For the text-containing cell, return its midpoint in [x, y] coordinate format. 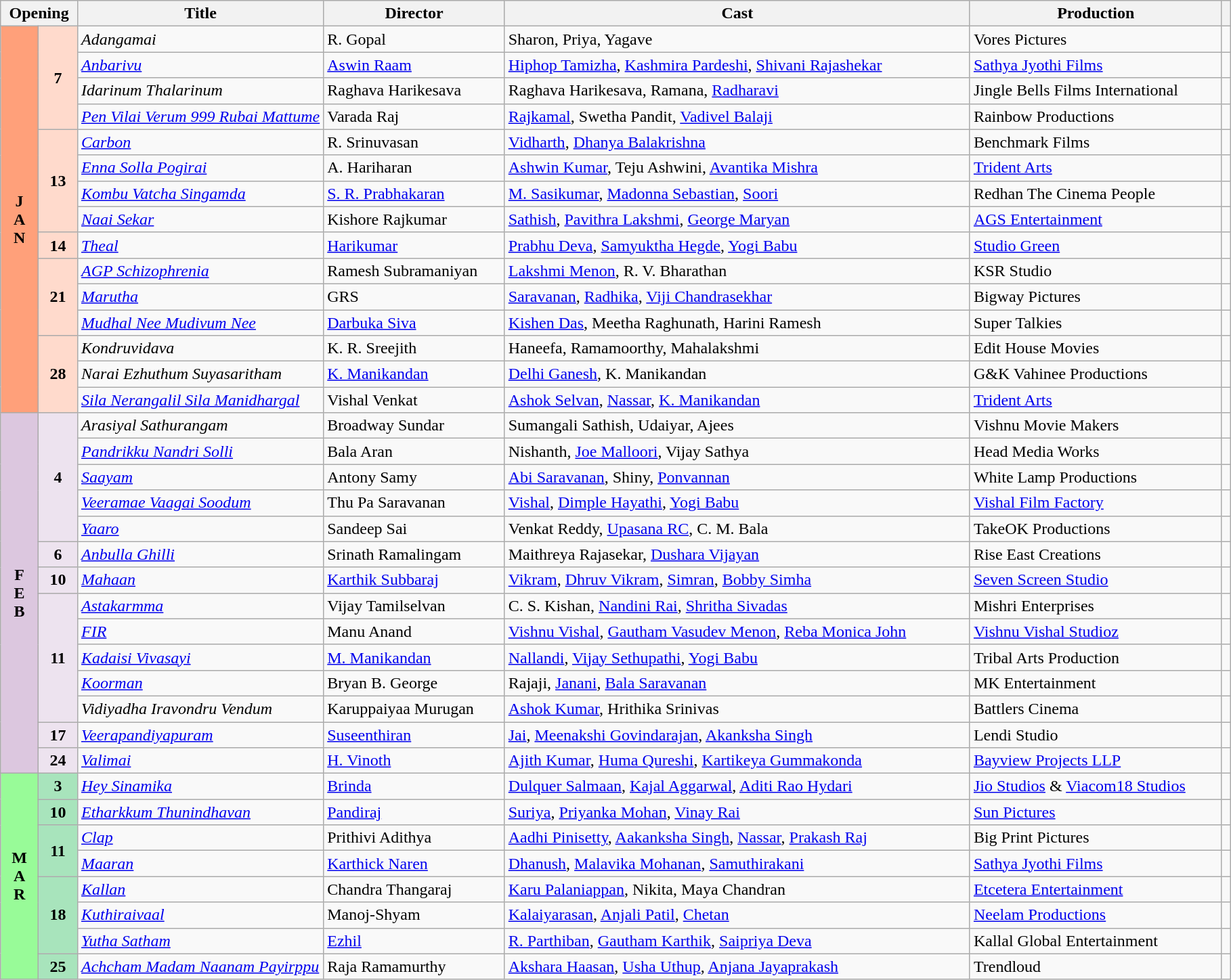
Manoj-Shyam [414, 915]
Vishal Film Factory [1096, 503]
R. Srinuvasan [414, 142]
Antony Samy [414, 477]
14 [58, 245]
Vores Pictures [1096, 39]
M. Manikandan [414, 657]
JAN [20, 219]
Hey Sinamika [200, 786]
Vidiyadha Iravondru Vendum [200, 709]
Super Talkies [1096, 323]
Koorman [200, 683]
Kishen Das, Meetha Raghunath, Harini Ramesh [737, 323]
S. R. Prabhakaran [414, 194]
Sathish, Pavithra Lakshmi, George Maryan [737, 219]
Nishanth, Joe Malloori, Vijay Sathya [737, 451]
Brinda [414, 786]
Suseenthiran [414, 734]
R. Parthiban, Gautham Karthik, Saipriya Deva [737, 941]
Rajaji, Janani, Bala Saravanan [737, 683]
AGP Schizophrenia [200, 271]
Srinath Ramalingam [414, 554]
Pandrikku Nandri Solli [200, 451]
Vijay Tamilselvan [414, 606]
Seven Screen Studio [1096, 580]
Bryan B. George [414, 683]
Studio Green [1096, 245]
Trendloud [1096, 966]
Kalaiyarasan, Anjali Patil, Chetan [737, 915]
Sumangali Sathish, Udaiyar, Ajees [737, 426]
Vishnu Movie Makers [1096, 426]
21 [58, 296]
Edit House Movies [1096, 349]
Abi Saravanan, Shiny, Ponvannan [737, 477]
FIR [200, 631]
Bigway Pictures [1096, 296]
Tribal Arts Production [1096, 657]
Theal [200, 245]
Maaran [200, 864]
Haneefa, Ramamoorthy, Mahalakshmi [737, 349]
Kallal Global Entertainment [1096, 941]
MAR [20, 876]
Dhanush, Malavika Mohanan, Samuthirakani [737, 864]
Yutha Satham [200, 941]
H. Vinoth [414, 761]
AGS Entertainment [1096, 219]
Karthick Naren [414, 864]
KSR Studio [1096, 271]
Ashwin Kumar, Teju Ashwini, Avantika Mishra [737, 168]
Cast [737, 14]
Mishri Enterprises [1096, 606]
Rainbow Productions [1096, 116]
Vishal, Dimple Hayathi, Yogi Babu [737, 503]
Sila Nerangalil Sila Manidhargal [200, 400]
Raja Ramamurthy [414, 966]
Bala Aran [414, 451]
Opening [39, 14]
Big Print Pictures [1096, 838]
Prithivi Adithya [414, 838]
3 [58, 786]
Vishnu Vishal, Gautham Vasudev Menon, Reba Monica John [737, 631]
Anbarivu [200, 65]
Title [200, 14]
Pen Vilai Verum 999 Rubai Mattume [200, 116]
24 [58, 761]
Varada Raj [414, 116]
Ashok Kumar, Hrithika Srinivas [737, 709]
Delhi Ganesh, K. Manikandan [737, 374]
Bayview Projects LLP [1096, 761]
Lakshmi Menon, R. V. Bharathan [737, 271]
Vishal Venkat [414, 400]
Nallandi, Vijay Sethupathi, Yogi Babu [737, 657]
Suriya, Priyanka Mohan, Vinay Rai [737, 812]
7 [58, 78]
Karu Palaniappan, Nikita, Maya Chandran [737, 889]
Ezhil [414, 941]
Battlers Cinema [1096, 709]
Director [414, 14]
13 [58, 181]
Astakarmma [200, 606]
Venkat Reddy, Upasana RC, C. M. Bala [737, 529]
TakeOK Productions [1096, 529]
Etharkkum Thunindhavan [200, 812]
Sun Pictures [1096, 812]
Maithreya Rajasekar, Dushara Vijayan [737, 554]
Neelam Productions [1096, 915]
Arasiyal Sathurangam [200, 426]
Broadway Sundar [414, 426]
Clap [200, 838]
Yaaro [200, 529]
Kallan [200, 889]
Carbon [200, 142]
Etcetera Entertainment [1096, 889]
17 [58, 734]
Kombu Vatcha Singamda [200, 194]
Marutha [200, 296]
White Lamp Productions [1096, 477]
Saravanan, Radhika, Viji Chandrasekhar [737, 296]
G&K Vahinee Productions [1096, 374]
Anbulla Ghilli [200, 554]
Karuppaiyaa Murugan [414, 709]
Akshara Haasan, Usha Uthup, Anjana Jayaprakash [737, 966]
MK Entertainment [1096, 683]
28 [58, 374]
Raghava Harikesava [414, 91]
Raghava Harikesava, Ramana, Radharavi [737, 91]
Naai Sekar [200, 219]
Kishore Rajkumar [414, 219]
Veerapandiyapuram [200, 734]
Narai Ezhuthum Suyasaritham [200, 374]
Rise East Creations [1096, 554]
Chandra Thangaraj [414, 889]
GRS [414, 296]
Vikram, Dhruv Vikram, Simran, Bobby Simha [737, 580]
Pandiraj [414, 812]
Adangamai [200, 39]
FEB [20, 593]
Manu Anand [414, 631]
Dulquer Salmaan, Kajal Aggarwal, Aditi Rao Hydari [737, 786]
Ramesh Subramaniyan [414, 271]
Ashok Selvan, Nassar, K. Manikandan [737, 400]
Rajkamal, Swetha Pandit, Vadivel Balaji [737, 116]
Vidharth, Dhanya Balakrishna [737, 142]
Hiphop Tamizha, Kashmira Pardeshi, Shivani Rajashekar [737, 65]
Sandeep Sai [414, 529]
C. S. Kishan, Nandini Rai, Shritha Sivadas [737, 606]
Kuthiraivaal [200, 915]
25 [58, 966]
Karthik Subbaraj [414, 580]
Kondruvidava [200, 349]
Saayam [200, 477]
Sharon, Priya, Yagave [737, 39]
Mahaan [200, 580]
Ajith Kumar, Huma Qureshi, Kartikeya Gummakonda [737, 761]
Mudhal Nee Mudivum Nee [200, 323]
4 [58, 477]
Harikumar [414, 245]
18 [58, 915]
K. Manikandan [414, 374]
Redhan The Cinema People [1096, 194]
Aswin Raam [414, 65]
Jai, Meenakshi Govindarajan, Akanksha Singh [737, 734]
Veeramae Vaagai Soodum [200, 503]
R. Gopal [414, 39]
Darbuka Siva [414, 323]
Thu Pa Saravanan [414, 503]
M. Sasikumar, Madonna Sebastian, Soori [737, 194]
Achcham Madam Naanam Payirppu [200, 966]
Kadaisi Vivasayi [200, 657]
Prabhu Deva, Samyuktha Hegde, Yogi Babu [737, 245]
Vishnu Vishal Studioz [1096, 631]
Jio Studios & Viacom18 Studios [1096, 786]
6 [58, 554]
Valimai [200, 761]
A. Hariharan [414, 168]
Head Media Works [1096, 451]
Lendi Studio [1096, 734]
Production [1096, 14]
Idarinum Thalarinum [200, 91]
Jingle Bells Films International [1096, 91]
Enna Solla Pogirai [200, 168]
Aadhi Pinisetty, Aakanksha Singh, Nassar, Prakash Raj [737, 838]
K. R. Sreejith [414, 349]
Benchmark Films [1096, 142]
